Find where the given text appears and provide that cell's center as [x, y] coordinate. 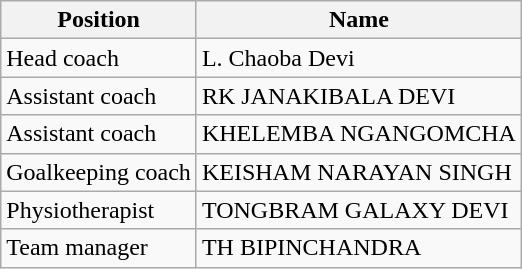
L. Chaoba Devi [358, 58]
Goalkeeping coach [99, 172]
Physiotherapist [99, 210]
Team manager [99, 248]
Name [358, 20]
Head coach [99, 58]
RK JANAKIBALA DEVI [358, 96]
TH BIPINCHANDRA [358, 248]
TONGBRAM GALAXY DEVI [358, 210]
Position [99, 20]
KEISHAM NARAYAN SINGH [358, 172]
KHELEMBA NGANGOMCHA [358, 134]
